From the cell containing the given text, extract its center point as [x, y] coordinate. 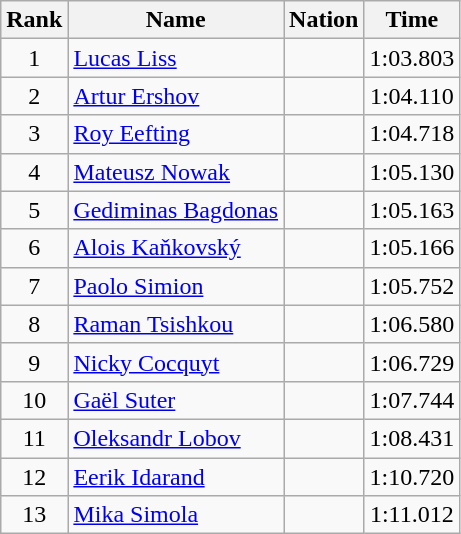
3 [34, 134]
1:04.718 [412, 134]
1:06.580 [412, 324]
6 [34, 248]
1:06.729 [412, 362]
1:05.163 [412, 210]
2 [34, 96]
Mika Simola [176, 515]
Roy Eefting [176, 134]
Raman Tsishkou [176, 324]
1:05.752 [412, 286]
1:04.110 [412, 96]
Oleksandr Lobov [176, 438]
1:05.130 [412, 172]
1 [34, 58]
Gaël Suter [176, 400]
1:08.431 [412, 438]
Eerik Idarand [176, 477]
7 [34, 286]
Mateusz Nowak [176, 172]
1:03.803 [412, 58]
5 [34, 210]
10 [34, 400]
Artur Ershov [176, 96]
4 [34, 172]
1:05.166 [412, 248]
Rank [34, 20]
Gediminas Bagdonas [176, 210]
Nicky Cocquyt [176, 362]
1:10.720 [412, 477]
11 [34, 438]
13 [34, 515]
Name [176, 20]
9 [34, 362]
1:07.744 [412, 400]
Lucas Liss [176, 58]
12 [34, 477]
8 [34, 324]
1:11.012 [412, 515]
Nation [324, 20]
Paolo Simion [176, 286]
Alois Kaňkovský [176, 248]
Time [412, 20]
